Find where the given text appears and provide that cell's center as [X, Y] coordinate. 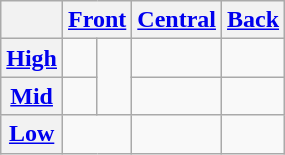
Front [98, 20]
Low [32, 134]
High [32, 58]
Mid [32, 96]
Central [177, 20]
Back [254, 20]
